Search for the cell housing the specified text and yield its [X, Y] center coordinate. 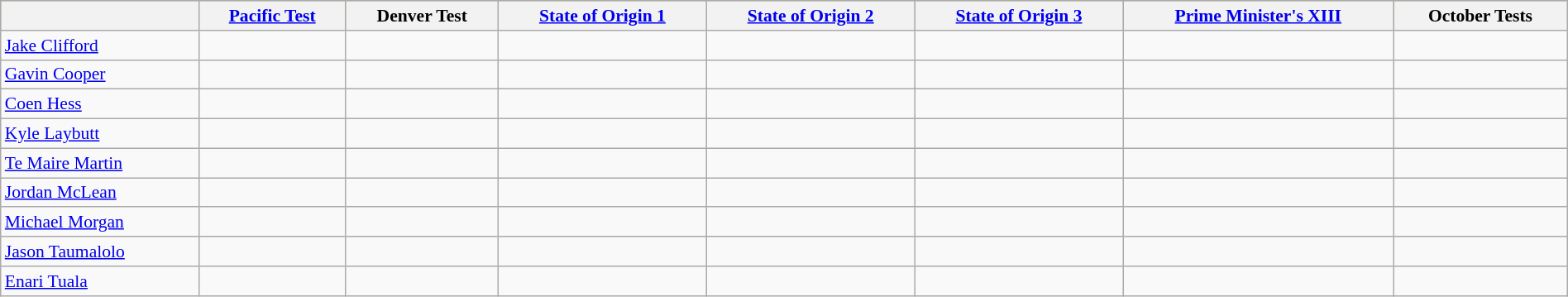
October Tests [1480, 16]
Jordan McLean [100, 193]
Jake Clifford [100, 46]
Pacific Test [272, 16]
Enari Tuala [100, 281]
State of Origin 3 [1019, 16]
State of Origin 2 [810, 16]
Coen Hess [100, 104]
Prime Minister's XIII [1259, 16]
Gavin Cooper [100, 74]
Jason Taumalolo [100, 251]
Kyle Laybutt [100, 134]
State of Origin 1 [603, 16]
Denver Test [422, 16]
Te Maire Martin [100, 163]
Michael Morgan [100, 223]
